Capture the cell that displays the provided text and extract its (x, y) central coordinate. 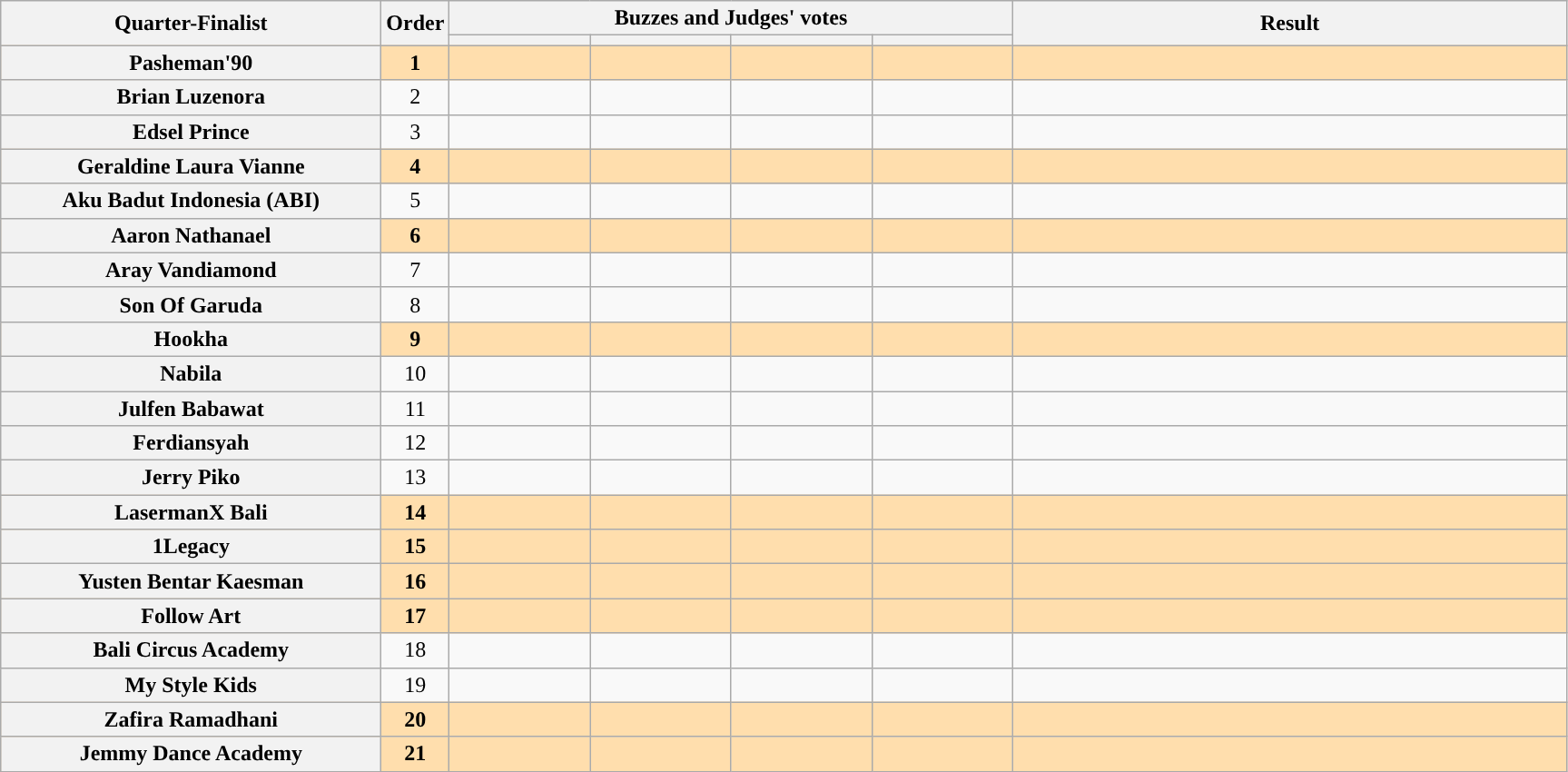
Aray Vandiamond (191, 270)
1 (416, 63)
Aaron Nathanael (191, 235)
Son Of Garuda (191, 304)
Buzzes and Judges' votes (731, 18)
2 (416, 97)
19 (416, 685)
LasermanX Bali (191, 512)
Geraldine Laura Vianne (191, 166)
Jerry Piko (191, 478)
10 (416, 373)
Jemmy Dance Academy (191, 754)
11 (416, 408)
13 (416, 478)
20 (416, 719)
7 (416, 270)
14 (416, 512)
Zafira Ramadhani (191, 719)
Brian Luzenora (191, 97)
21 (416, 754)
15 (416, 547)
9 (416, 339)
12 (416, 443)
6 (416, 235)
Pasheman'90 (191, 63)
3 (416, 132)
Follow Art (191, 616)
18 (416, 650)
Bali Circus Academy (191, 650)
Result (1289, 24)
Julfen Babawat (191, 408)
Aku Badut Indonesia (ABI) (191, 201)
17 (416, 616)
Yusten Bentar Kaesman (191, 581)
8 (416, 304)
16 (416, 581)
Quarter-Finalist (191, 24)
Edsel Prince (191, 132)
Nabila (191, 373)
Order (416, 24)
1Legacy (191, 547)
Ferdiansyah (191, 443)
4 (416, 166)
5 (416, 201)
My Style Kids (191, 685)
Hookha (191, 339)
